Return [x, y] of the center of cell containing provided text 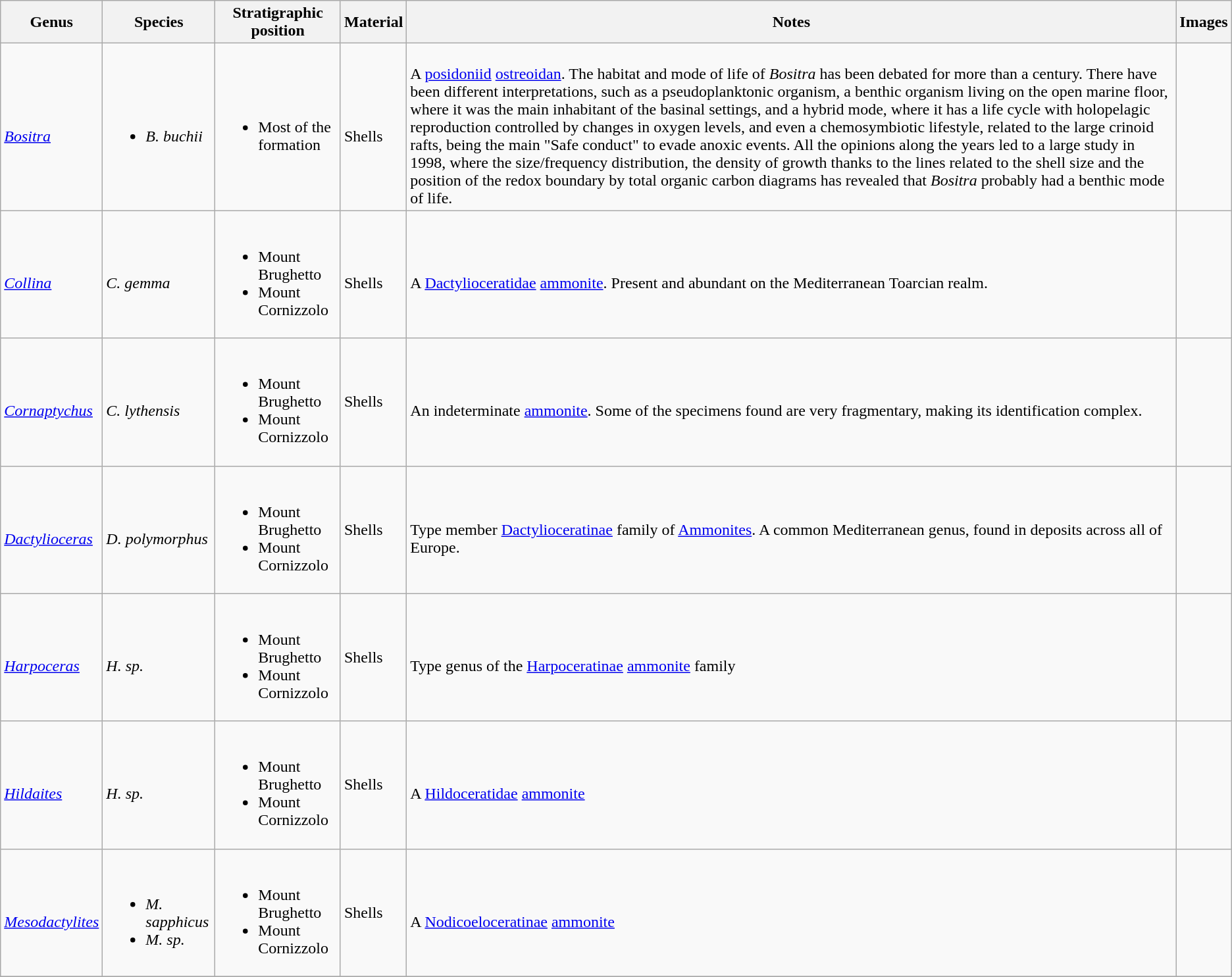
Most of the formation [278, 127]
Species [159, 22]
C. gemma [159, 274]
Mesodactylites [51, 913]
Collina [51, 274]
Notes [791, 22]
A Dactylioceratidae ammonite. Present and abundant on the Mediterranean Toarcian realm. [791, 274]
A Nodicoeloceratinae ammonite [791, 913]
Stratigraphic position [278, 22]
Bositra [51, 127]
D. polymorphus [159, 530]
Harpoceras [51, 657]
C. lythensis [159, 402]
Genus [51, 22]
Cornaptychus [51, 402]
An indeterminate ammonite. Some of the specimens found are very fragmentary, making its identification complex. [791, 402]
Images [1204, 22]
Hildaites [51, 785]
M. sapphicusM. sp. [159, 913]
Type genus of the Harpoceratinae ammonite family [791, 657]
B. buchii [159, 127]
A Hildoceratidae ammonite [791, 785]
Type member Dactylioceratinae family of Ammonites. A common Mediterranean genus, found in deposits across all of Europe. [791, 530]
Material [373, 22]
Dactylioceras [51, 530]
